Return the [X, Y] coordinate for the center point of the cell that contains the specified text.  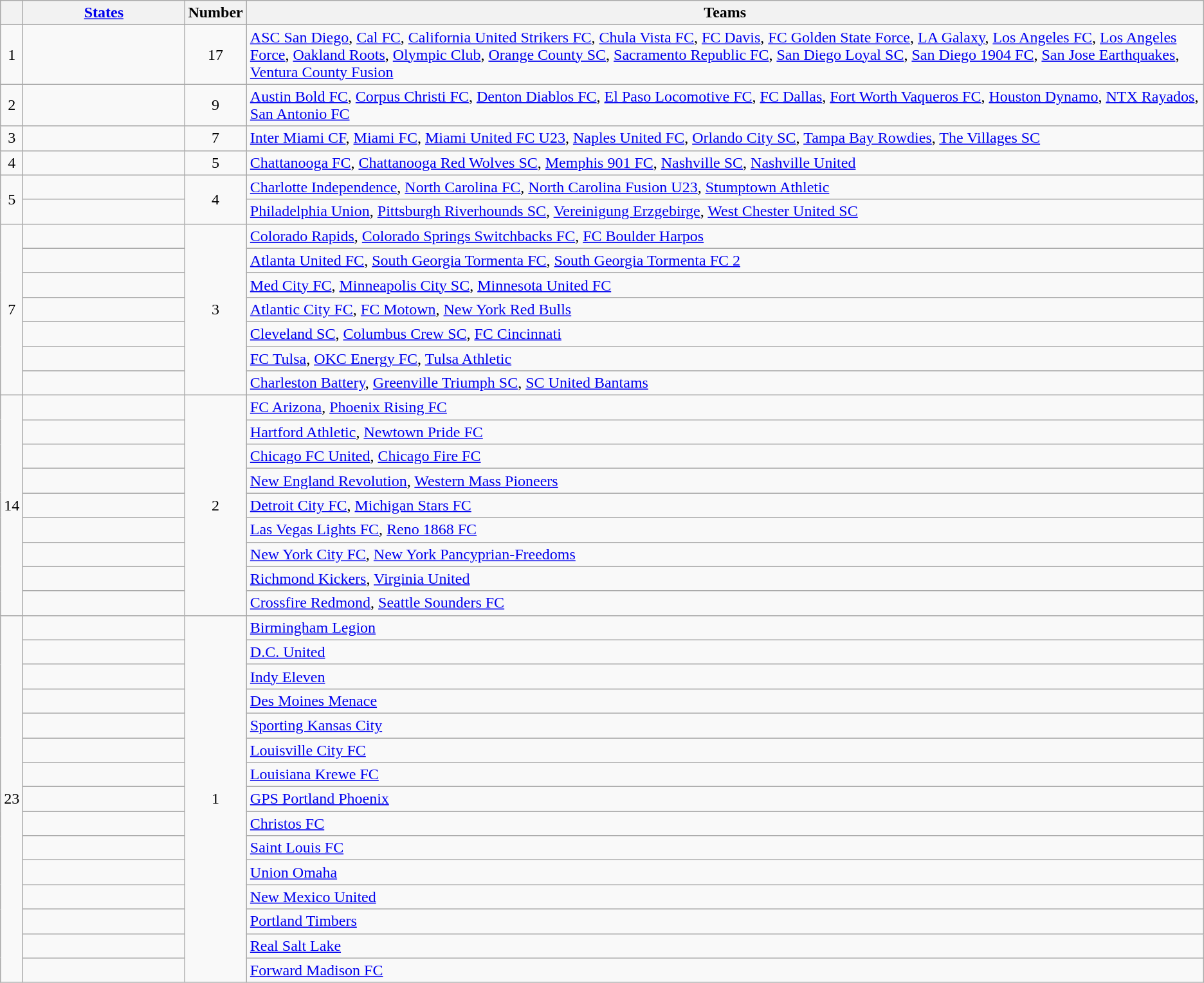
Birmingham Legion [725, 627]
Saint Louis FC [725, 848]
Chattanooga FC, Chattanooga Red Wolves SC, Memphis 901 FC, Nashville SC, Nashville United [725, 163]
Atlanta United FC, South Georgia Tormenta FC, South Georgia Tormenta FC 2 [725, 260]
Crossfire Redmond, Seattle Sounders FC [725, 603]
Portland Timbers [725, 921]
Teams [725, 13]
New York City FC, New York Pancyprian-Freedoms [725, 554]
Louisiana Krewe FC [725, 775]
Detroit City FC, Michigan Stars FC [725, 505]
Med City FC, Minneapolis City SC, Minnesota United FC [725, 285]
Philadelphia Union, Pittsburgh Riverhounds SC, Vereinigung Erzgebirge, West Chester United SC [725, 212]
Las Vegas Lights FC, Reno 1868 FC [725, 530]
Real Salt Lake [725, 946]
FC Tulsa, OKC Energy FC, Tulsa Athletic [725, 358]
Chicago FC United, Chicago Fire FC [725, 456]
17 [215, 55]
Atlantic City FC, FC Motown, New York Red Bulls [725, 309]
Inter Miami CF, Miami FC, Miami United FC U23, Naples United FC, Orlando City SC, Tampa Bay Rowdies, The Villages SC [725, 138]
Hartford Athletic, Newtown Pride FC [725, 432]
Union Omaha [725, 872]
Indy Eleven [725, 676]
Colorado Rapids, Colorado Springs Switchbacks FC, FC Boulder Harpos [725, 236]
Louisville City FC [725, 750]
23 [12, 798]
Number [215, 13]
Sporting Kansas City [725, 725]
FC Arizona, Phoenix Rising FC [725, 408]
Forward Madison FC [725, 970]
D.C. United [725, 652]
Richmond Kickers, Virginia United [725, 579]
Des Moines Menace [725, 701]
New Mexico United [725, 897]
Charleston Battery, Greenville Triumph SC, SC United Bantams [725, 383]
GPS Portland Phoenix [725, 799]
Christos FC [725, 824]
States [104, 13]
14 [12, 505]
9 [215, 105]
New England Revolution, Western Mass Pioneers [725, 481]
Cleveland SC, Columbus Crew SC, FC Cincinnati [725, 334]
Charlotte Independence, North Carolina FC, North Carolina Fusion U23, Stumptown Athletic [725, 187]
